Extract the (x, y) coordinate from the center of the cell holding the provided text.  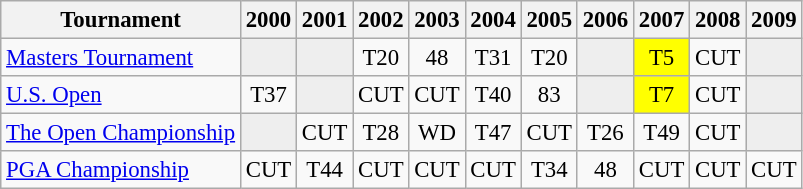
T40 (493, 95)
The Open Championship (121, 133)
T47 (493, 133)
T31 (493, 58)
2006 (605, 20)
T5 (661, 58)
2001 (325, 20)
T37 (268, 95)
U.S. Open (121, 95)
T44 (325, 170)
WD (437, 133)
2004 (493, 20)
2003 (437, 20)
2009 (774, 20)
T26 (605, 133)
Tournament (121, 20)
T28 (381, 133)
2000 (268, 20)
83 (549, 95)
2007 (661, 20)
Masters Tournament (121, 58)
PGA Championship (121, 170)
2005 (549, 20)
2008 (718, 20)
T49 (661, 133)
T34 (549, 170)
2002 (381, 20)
T7 (661, 95)
